Return the [X, Y] coordinate for the center point of the cell that contains the specified text.  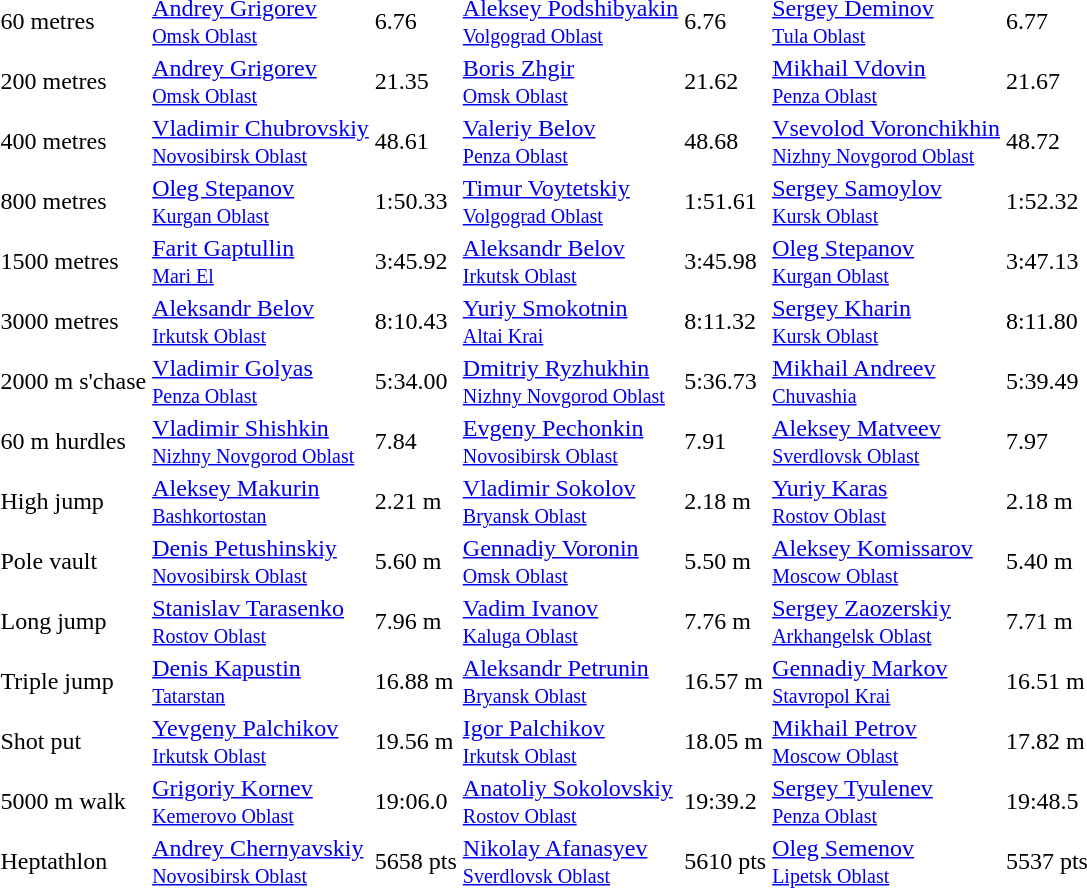
18.05 m [726, 742]
3:45.98 [726, 262]
7.76 m [726, 622]
Yuriy KarasRostov Oblast [886, 502]
48.61 [416, 142]
Evgeny PechonkinNovosibirsk Oblast [570, 442]
Stanislav TarasenkoRostov Oblast [261, 622]
Sergey KharinKursk Oblast [886, 322]
7.96 m [416, 622]
Vladimir GolyasPenza Oblast [261, 382]
16.57 m [726, 682]
3:45.92 [416, 262]
Andrey GrigorevOmsk Oblast [261, 82]
7.91 [726, 442]
Mikhail PetrovMoscow Oblast [886, 742]
Vladimir ShishkinNizhny Novgorod Oblast [261, 442]
Vladimir SokolovBryansk Oblast [570, 502]
5:36.73 [726, 382]
8:11.32 [726, 322]
Mikhail AndreevChuvashia [886, 382]
19:06.0 [416, 802]
Denis KapustinTatarstan [261, 682]
Anatoliy SokolovskiyRostov Oblast [570, 802]
19.56 m [416, 742]
Timur VoytetskiyVolgograd Oblast [570, 202]
Sergey TyulenevPenza Oblast [886, 802]
Denis PetushinskiyNovosibirsk Oblast [261, 562]
1:51.61 [726, 202]
Vladimir ChubrovskiyNovosibirsk Oblast [261, 142]
2.18 m [726, 502]
Mikhail VdovinPenza Oblast [886, 82]
Aleksey MatveevSverdlovsk Oblast [886, 442]
Aleksey KomissarovMoscow Oblast [886, 562]
Aleksandr PetruninBryansk Oblast [570, 682]
Aleksey MakurinBashkortostan [261, 502]
5.60 m [416, 562]
21.62 [726, 82]
2.21 m [416, 502]
Farit GaptullinMari El [261, 262]
5.50 m [726, 562]
Dmitriy RyzhukhinNizhny Novgorod Oblast [570, 382]
Grigoriy KornevKemerovo Oblast [261, 802]
1:50.33 [416, 202]
Vadim IvanovKaluga Oblast [570, 622]
16.88 m [416, 682]
Sergey ZaozerskiyArkhangelsk Oblast [886, 622]
Valeriy BelovPenza Oblast [570, 142]
Yevgeny PalchikovIrkutsk Oblast [261, 742]
Boris ZhgirOmsk Oblast [570, 82]
Vsevolod VoronchikhinNizhny Novgorod Oblast [886, 142]
Igor PalchikovIrkutsk Oblast [570, 742]
19:39.2 [726, 802]
7.84 [416, 442]
Gennadiy MarkovStavropol Krai [886, 682]
Sergey SamoylovKursk Oblast [886, 202]
48.68 [726, 142]
5:34.00 [416, 382]
8:10.43 [416, 322]
21.35 [416, 82]
Yuriy SmokotninAltai Krai [570, 322]
Gennadiy VoroninOmsk Oblast [570, 562]
